Return (X, Y) of the center of cell containing provided text 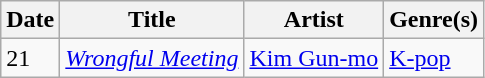
Genre(s) (434, 20)
Artist (314, 20)
Date (30, 20)
Title (152, 20)
Kim Gun-mo (314, 58)
K-pop (434, 58)
Wrongful Meeting (152, 58)
21 (30, 58)
